Output the (x, y) coordinate of the center of the cell containing the given text.  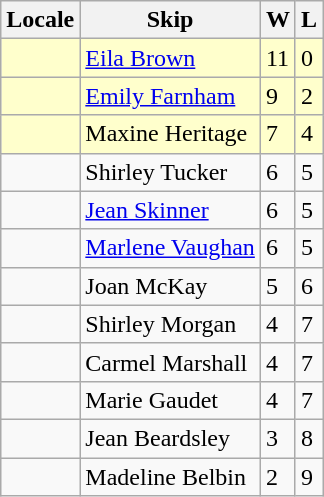
Eila Brown (170, 58)
Emily Farnham (170, 96)
Marie Gaudet (170, 400)
0 (308, 58)
Shirley Tucker (170, 172)
L (308, 20)
Carmel Marshall (170, 362)
W (278, 20)
Jean Beardsley (170, 438)
Maxine Heritage (170, 134)
Jean Skinner (170, 210)
Locale (40, 20)
Marlene Vaughan (170, 248)
Skip (170, 20)
Madeline Belbin (170, 477)
3 (278, 438)
11 (278, 58)
Joan McKay (170, 286)
8 (308, 438)
Shirley Morgan (170, 324)
